Return the [X, Y] coordinate for the center point of the cell that contains the specified text.  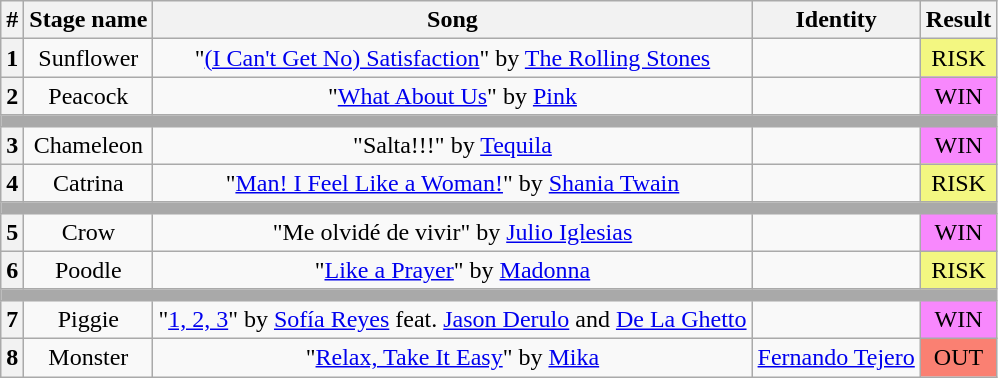
Crow [88, 232]
2 [12, 96]
Chameleon [88, 145]
"(I Can't Get No) Satisfaction" by The Rolling Stones [452, 58]
Monster [88, 357]
5 [12, 232]
7 [12, 319]
"1, 2, 3" by Sofía Reyes feat. Jason Derulo and De La Ghetto [452, 319]
Sunflower [88, 58]
Peacock [88, 96]
6 [12, 270]
3 [12, 145]
Identity [836, 20]
1 [12, 58]
"Relax, Take It Easy" by Mika [452, 357]
Piggie [88, 319]
Song [452, 20]
Poodle [88, 270]
OUT [958, 357]
# [12, 20]
"Like a Prayer" by Madonna [452, 270]
"Salta!!!" by Tequila [452, 145]
4 [12, 183]
8 [12, 357]
Fernando Tejero [836, 357]
"What About Us" by Pink [452, 96]
"Man! I Feel Like a Woman!" by Shania Twain [452, 183]
Result [958, 20]
Stage name [88, 20]
Catrina [88, 183]
"Me olvidé de vivir" by Julio Iglesias [452, 232]
